Return [x, y] of the center of cell containing provided text 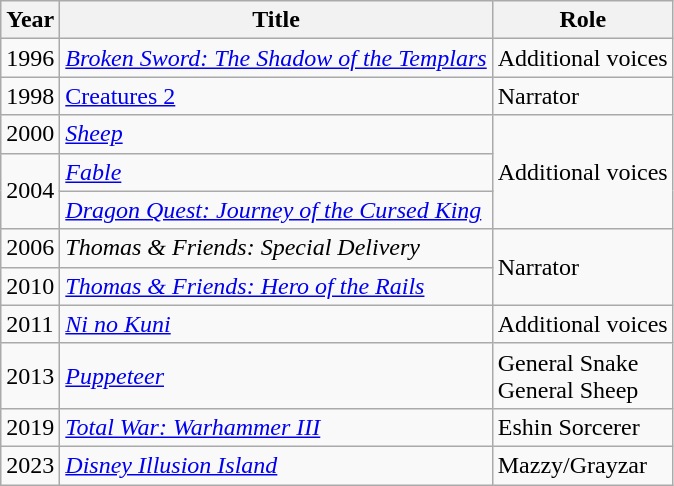
Role [582, 20]
Dragon Quest: Journey of the Cursed King [276, 210]
1996 [30, 58]
Thomas & Friends: Hero of the Rails [276, 286]
Disney Illusion Island [276, 465]
Fable [276, 172]
2004 [30, 191]
Year [30, 20]
Total War: Warhammer III [276, 427]
2006 [30, 248]
1998 [30, 96]
2010 [30, 286]
Sheep [276, 134]
Puppeteer [276, 376]
Thomas & Friends: Special Delivery [276, 248]
2011 [30, 324]
Eshin Sorcerer [582, 427]
2013 [30, 376]
Mazzy/Grayzar [582, 465]
Creatures 2 [276, 96]
2000 [30, 134]
General SnakeGeneral Sheep [582, 376]
Ni no Kuni [276, 324]
Title [276, 20]
2019 [30, 427]
Broken Sword: The Shadow of the Templars [276, 58]
2023 [30, 465]
